Determine the (x, y) coordinate at the center of the cell enclosing the given text.  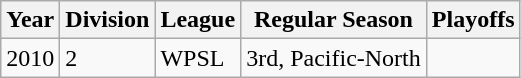
Division (108, 20)
Regular Season (334, 20)
League (198, 20)
3rd, Pacific-North (334, 58)
WPSL (198, 58)
Playoffs (473, 20)
2 (108, 58)
2010 (30, 58)
Year (30, 20)
